Pinpoint the cell where the given text exists, returning its [x, y] midpoint coordinate. 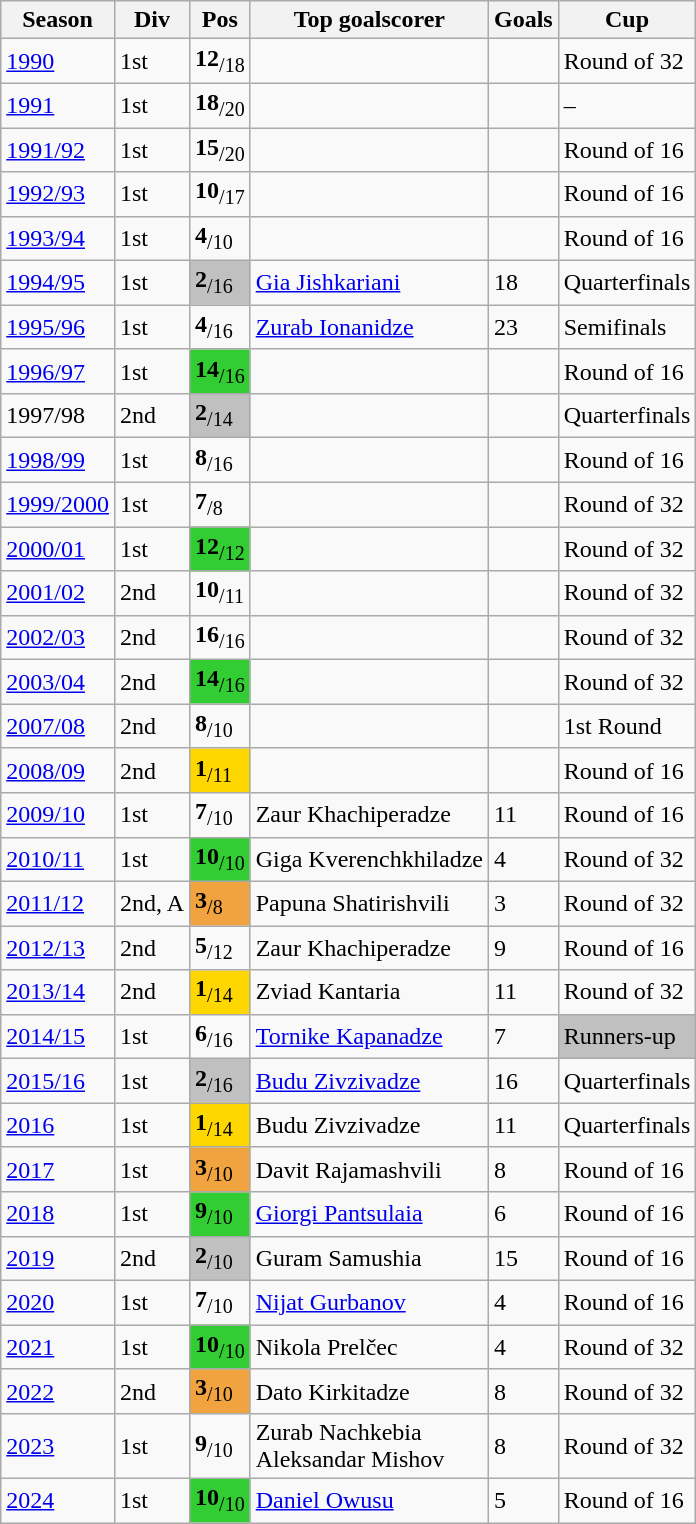
1994/95 [58, 283]
2014/15 [58, 1036]
Semifinals [627, 327]
2009/10 [58, 815]
2008/09 [58, 770]
2021 [58, 1347]
2024 [58, 1501]
18/20 [220, 105]
2007/08 [58, 726]
6 [523, 1214]
Daniel Owusu [369, 1501]
Zviad Kantaria [369, 992]
1998/99 [58, 460]
9 [523, 948]
12/12 [220, 549]
Nikola Prelčec [369, 1347]
Papuna Shatirishvili [369, 903]
10/17 [220, 194]
4/10 [220, 238]
– [627, 105]
2/14 [220, 416]
2023 [58, 1446]
2012/13 [58, 948]
Dato Kirkitadze [369, 1391]
1996/97 [58, 371]
2016 [58, 1125]
16/16 [220, 637]
15 [523, 1258]
2002/03 [58, 637]
1st Round [627, 726]
Guram Samushia [369, 1258]
2015/16 [58, 1081]
1991/92 [58, 150]
1993/94 [58, 238]
2003/04 [58, 682]
2011/12 [58, 903]
Davit Rajamashvili [369, 1169]
2001/02 [58, 593]
Giga Kverenchkhiladze [369, 859]
Runners-up [627, 1036]
1997/98 [58, 416]
7 [523, 1036]
2017 [58, 1169]
8/16 [220, 460]
Season [58, 20]
2013/14 [58, 992]
2018 [58, 1214]
7/8 [220, 504]
16 [523, 1081]
8/10 [220, 726]
1/11 [220, 770]
2019 [58, 1258]
1992/93 [58, 194]
Div [152, 20]
15/20 [220, 150]
1995/96 [58, 327]
Cup [627, 20]
2020 [58, 1302]
18 [523, 283]
2000/01 [58, 549]
Nijat Gurbanov [369, 1302]
Top goalscorer [369, 20]
12/18 [220, 61]
6/16 [220, 1036]
2/10 [220, 1258]
Giorgi Pantsulaia [369, 1214]
2nd, A [152, 903]
2010/11 [58, 859]
Tornike Kapanadze [369, 1036]
4/16 [220, 327]
1991 [58, 105]
3/8 [220, 903]
2022 [58, 1391]
23 [523, 327]
1990 [58, 61]
5/12 [220, 948]
Zurab Ionanidze [369, 327]
1999/2000 [58, 504]
10/11 [220, 593]
Pos [220, 20]
Zurab Nachkebia Aleksandar Mishov [369, 1446]
Goals [523, 20]
3 [523, 903]
Gia Jishkariani [369, 283]
5 [523, 1501]
